Return the (X, Y) coordinate for the center point of the cell that contains the specified text.  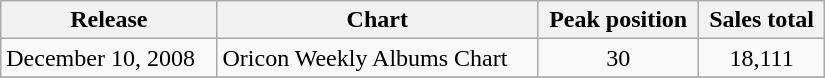
December 10, 2008 (109, 58)
Sales total (762, 20)
Chart (378, 20)
Oricon Weekly Albums Chart (378, 58)
18,111 (762, 58)
Peak position (618, 20)
Release (109, 20)
30 (618, 58)
